Pinpoint the cell where the given text exists, returning its (x, y) midpoint coordinate. 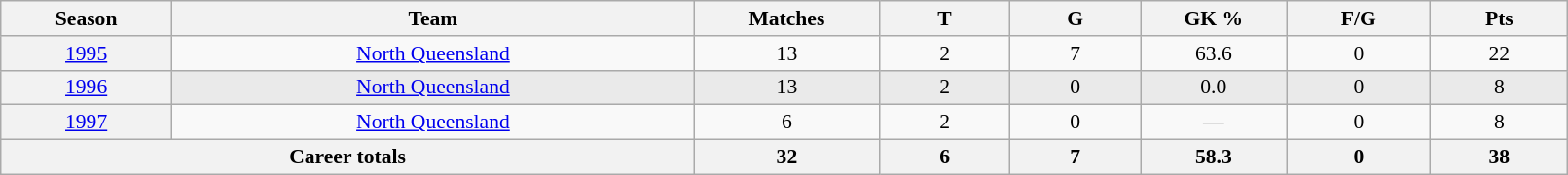
58.3 (1214, 157)
Career totals (348, 157)
— (1214, 122)
Season (87, 18)
1997 (87, 122)
38 (1499, 157)
GK % (1214, 18)
F/G (1359, 18)
22 (1499, 53)
1996 (87, 87)
1995 (87, 53)
Matches (786, 18)
63.6 (1214, 53)
T (944, 18)
0.0 (1214, 87)
32 (786, 157)
Pts (1499, 18)
G (1076, 18)
Team (432, 18)
